Determine the (x, y) coordinate at the center of the cell enclosing the given text.  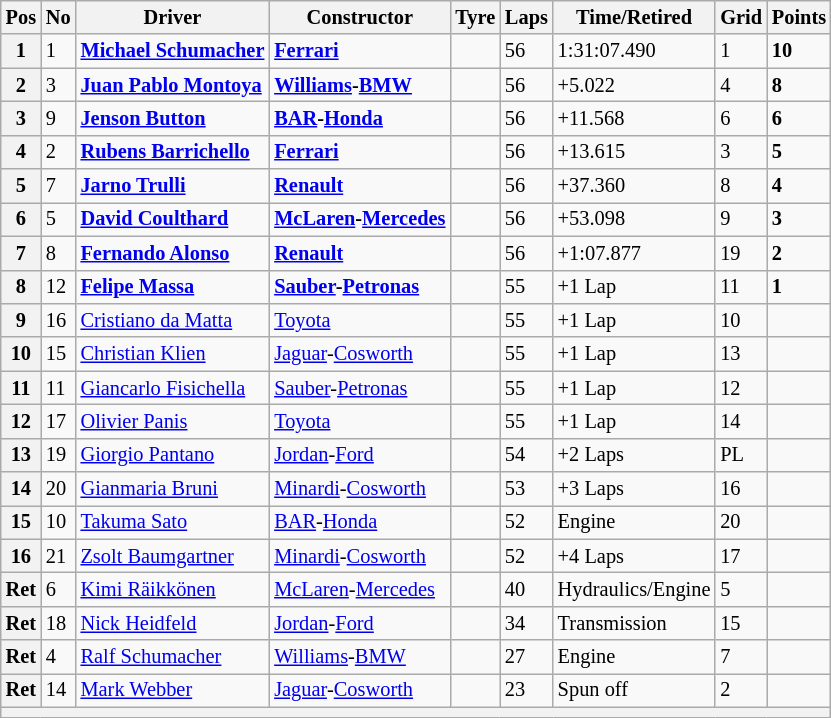
PL (741, 455)
+37.360 (634, 186)
Constructor (360, 17)
54 (526, 455)
Fernando Alonso (173, 253)
David Coulthard (173, 219)
27 (526, 657)
Nick Heidfeld (173, 623)
Hydraulics/Engine (634, 589)
+3 Laps (634, 489)
Laps (526, 17)
+4 Laps (634, 556)
Giancarlo Fisichella (173, 388)
Driver (173, 17)
Mark Webber (173, 690)
Takuma Sato (173, 522)
Juan Pablo Montoya (173, 85)
Gianmaria Bruni (173, 489)
Pos (21, 17)
Jarno Trulli (173, 186)
21 (58, 556)
Ralf Schumacher (173, 657)
Rubens Barrichello (173, 152)
34 (526, 623)
+5.022 (634, 85)
Grid (741, 17)
Jenson Button (173, 118)
+11.568 (634, 118)
Cristiano da Matta (173, 320)
18 (58, 623)
23 (526, 690)
Christian Klien (173, 354)
53 (526, 489)
Spun off (634, 690)
Zsolt Baumgartner (173, 556)
+2 Laps (634, 455)
40 (526, 589)
Points (799, 17)
No (58, 17)
Tyre (475, 17)
+53.098 (634, 219)
Michael Schumacher (173, 51)
Transmission (634, 623)
Giorgio Pantano (173, 455)
Felipe Massa (173, 287)
Kimi Räikkönen (173, 589)
Time/Retired (634, 17)
Olivier Panis (173, 421)
+13.615 (634, 152)
+1:07.877 (634, 253)
1:31:07.490 (634, 51)
